Scan for the cell matching the given text and deliver its [x, y] coordinate at center. 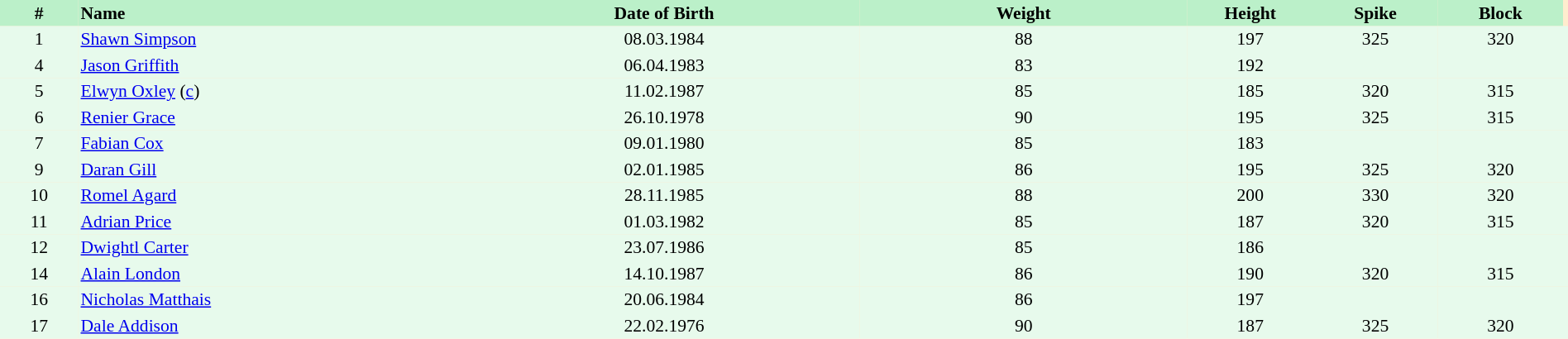
Fabian Cox [273, 144]
186 [1250, 248]
23.07.1986 [664, 248]
7 [39, 144]
200 [1250, 195]
08.03.1984 [664, 40]
4 [39, 65]
12 [39, 248]
# [39, 13]
Alain London [273, 274]
Name [273, 13]
83 [1024, 65]
Renier Grace [273, 117]
Dwightl Carter [273, 248]
10 [39, 195]
330 [1374, 195]
192 [1250, 65]
16 [39, 299]
17 [39, 326]
Date of Birth [664, 13]
5 [39, 91]
185 [1250, 91]
190 [1250, 274]
22.02.1976 [664, 326]
01.03.1982 [664, 222]
20.06.1984 [664, 299]
Romel Agard [273, 195]
26.10.1978 [664, 117]
Height [1250, 13]
11.02.1987 [664, 91]
9 [39, 169]
14 [39, 274]
14.10.1987 [664, 274]
02.01.1985 [664, 169]
Block [1500, 13]
Elwyn Oxley (c) [273, 91]
11 [39, 222]
Weight [1024, 13]
Dale Addison [273, 326]
6 [39, 117]
Daran Gill [273, 169]
09.01.1980 [664, 144]
Spike [1374, 13]
Nicholas Matthais [273, 299]
Adrian Price [273, 222]
06.04.1983 [664, 65]
Shawn Simpson [273, 40]
Jason Griffith [273, 65]
183 [1250, 144]
28.11.1985 [664, 195]
1 [39, 40]
